From the cell containing the given text, extract its center point as [X, Y] coordinate. 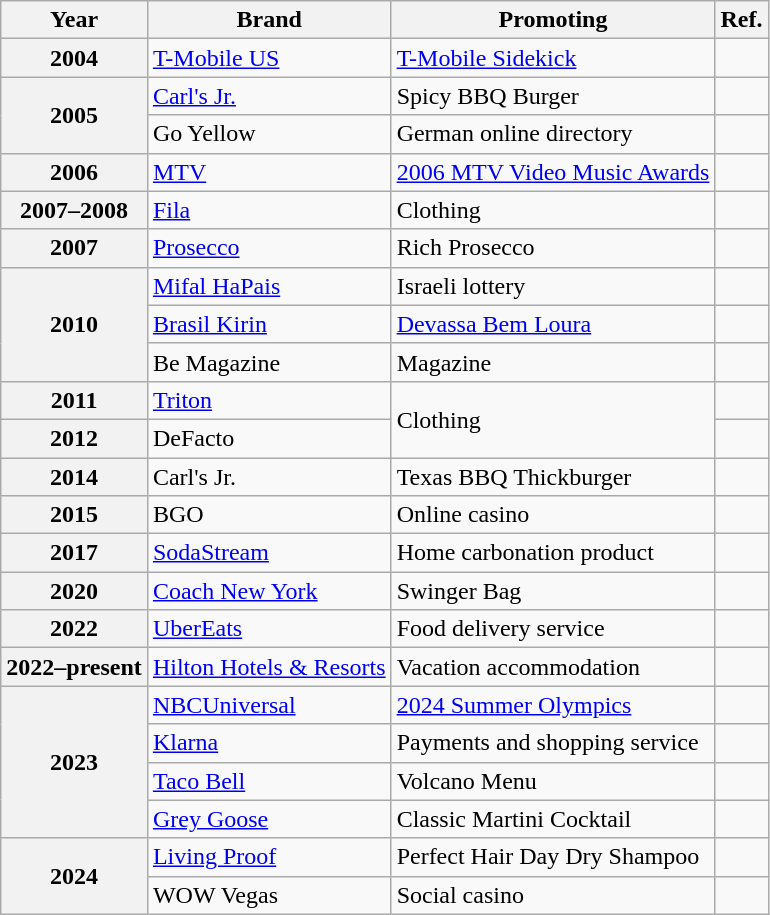
Triton [269, 400]
Go Yellow [269, 134]
NBCUniversal [269, 705]
Payments and shopping service [553, 743]
Vacation accommodation [553, 667]
2010 [74, 324]
Ref. [742, 20]
2020 [74, 591]
WOW Vegas [269, 895]
Classic Martini Cocktail [553, 819]
UberEats [269, 629]
Taco Bell [269, 781]
2015 [74, 515]
Brasil Kirin [269, 324]
MTV [269, 172]
2006 MTV Video Music Awards [553, 172]
Brand [269, 20]
2007 [74, 248]
Perfect Hair Day Dry Shampoo [553, 857]
2024 [74, 876]
2004 [74, 58]
Texas BBQ Thickburger [553, 477]
2012 [74, 438]
Promoting [553, 20]
SodaStream [269, 553]
Israeli lottery [553, 286]
Grey Goose [269, 819]
2005 [74, 115]
T-Mobile Sidekick [553, 58]
2017 [74, 553]
Hilton Hotels & Resorts [269, 667]
Fila [269, 210]
Spicy BBQ Burger [553, 96]
Home carbonation product [553, 553]
Klarna [269, 743]
2006 [74, 172]
Mifal HaPais [269, 286]
2014 [74, 477]
Living Proof [269, 857]
German online directory [553, 134]
Magazine [553, 362]
Social casino [553, 895]
Year [74, 20]
2007–2008 [74, 210]
Rich Prosecco [553, 248]
Coach New York [269, 591]
2011 [74, 400]
BGO [269, 515]
2024 Summer Olympics [553, 705]
Food delivery service [553, 629]
Devassa Bem Loura [553, 324]
T-Mobile US [269, 58]
2022 [74, 629]
2023 [74, 762]
2022–present [74, 667]
Swinger Bag [553, 591]
Be Magazine [269, 362]
DeFacto [269, 438]
Volcano Menu [553, 781]
Online casino [553, 515]
Prosecco [269, 248]
